From the cell containing the given text, extract its center point as (x, y) coordinate. 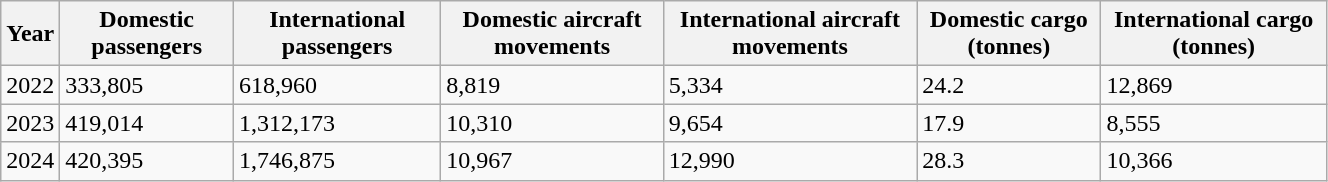
International passengers (336, 34)
17.9 (1009, 123)
8,555 (1214, 123)
Domestic aircraft movements (552, 34)
5,334 (790, 85)
10,967 (552, 161)
333,805 (147, 85)
1,312,173 (336, 123)
9,654 (790, 123)
Domestic passengers (147, 34)
Year (30, 34)
Domestic cargo (tonnes) (1009, 34)
2023 (30, 123)
2024 (30, 161)
1,746,875 (336, 161)
2022 (30, 85)
10,310 (552, 123)
International aircraft movements (790, 34)
12,869 (1214, 85)
419,014 (147, 123)
International cargo (tonnes) (1214, 34)
28.3 (1009, 161)
10,366 (1214, 161)
12,990 (790, 161)
24.2 (1009, 85)
618,960 (336, 85)
420,395 (147, 161)
8,819 (552, 85)
